Pinpoint the cell where the given text exists, returning its (x, y) midpoint coordinate. 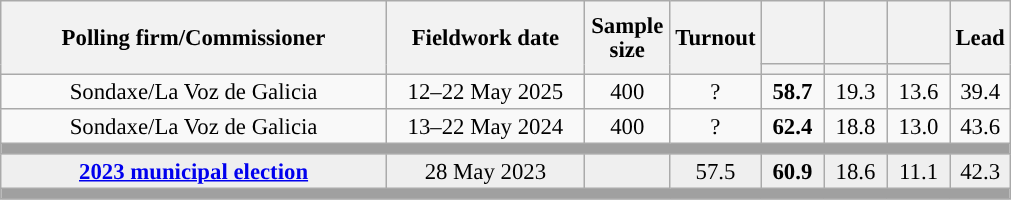
19.3 (856, 92)
Lead (980, 38)
Turnout (716, 38)
Polling firm/Commissioner (194, 38)
Sample size (627, 38)
42.3 (980, 172)
57.5 (716, 172)
Fieldwork date (485, 38)
39.4 (980, 92)
18.6 (856, 172)
11.1 (918, 172)
60.9 (792, 172)
2023 municipal election (194, 172)
13.0 (918, 126)
58.7 (792, 92)
28 May 2023 (485, 172)
43.6 (980, 126)
62.4 (792, 126)
13–22 May 2024 (485, 126)
12–22 May 2025 (485, 92)
18.8 (856, 126)
13.6 (918, 92)
